Provide the (X, Y) coordinate of the cell's center where the given text is located.  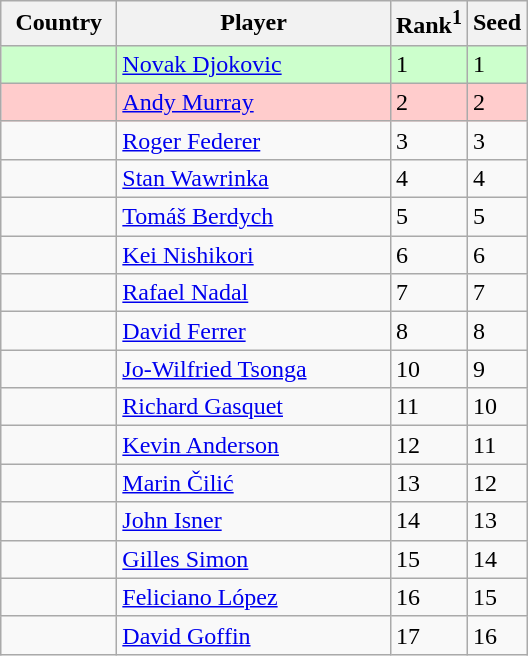
Novak Djokovic (254, 64)
Richard Gasquet (254, 407)
9 (496, 369)
Andy Murray (254, 102)
17 (428, 635)
Kei Nishikori (254, 255)
Marin Čilić (254, 483)
Stan Wawrinka (254, 178)
David Ferrer (254, 331)
Jo-Wilfried Tsonga (254, 369)
Feliciano López (254, 597)
Gilles Simon (254, 559)
Rank1 (428, 24)
Kevin Anderson (254, 445)
Player (254, 24)
Tomáš Berdych (254, 217)
John Isner (254, 521)
Country (59, 24)
Roger Federer (254, 140)
David Goffin (254, 635)
Seed (496, 24)
Rafael Nadal (254, 293)
